Locate the cell with the specified text and output its [x, y] center coordinate. 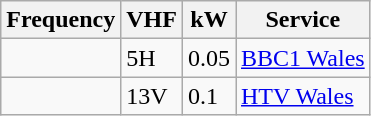
Service [304, 20]
VHF [152, 20]
Frequency [61, 20]
HTV Wales [304, 96]
0.05 [208, 58]
0.1 [208, 96]
BBC1 Wales [304, 58]
kW [208, 20]
5H [152, 58]
13V [152, 96]
